Find where the given text appears and provide that cell's center as (X, Y) coordinate. 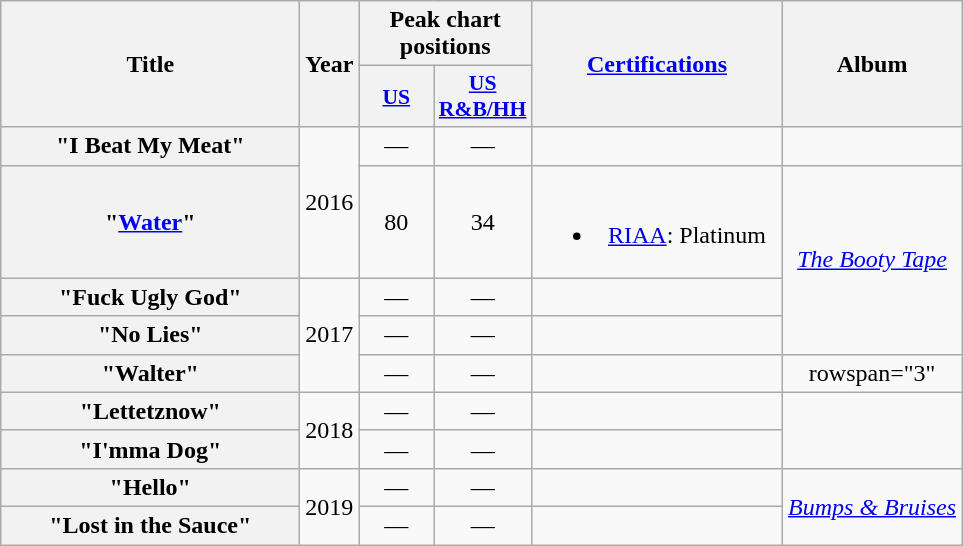
Album (872, 64)
"Water" (150, 222)
2016 (330, 202)
US (396, 96)
80 (396, 222)
"Walter" (150, 373)
"Hello" (150, 487)
"Fuck Ugly God" (150, 297)
Peak chart positions (446, 34)
2018 (330, 430)
34 (483, 222)
The Booty Tape (872, 260)
"Lost in the Sauce" (150, 525)
Year (330, 64)
Title (150, 64)
2017 (330, 335)
"Lettetznow" (150, 411)
USR&B/HH (483, 96)
Certifications (656, 64)
"No Lies" (150, 335)
2019 (330, 506)
Bumps & Bruises (872, 506)
"I'mma Dog" (150, 449)
rowspan="3" (872, 373)
"I Beat My Meat" (150, 146)
RIAA: Platinum (656, 222)
